Pinpoint the cell where the given text exists, returning its (x, y) midpoint coordinate. 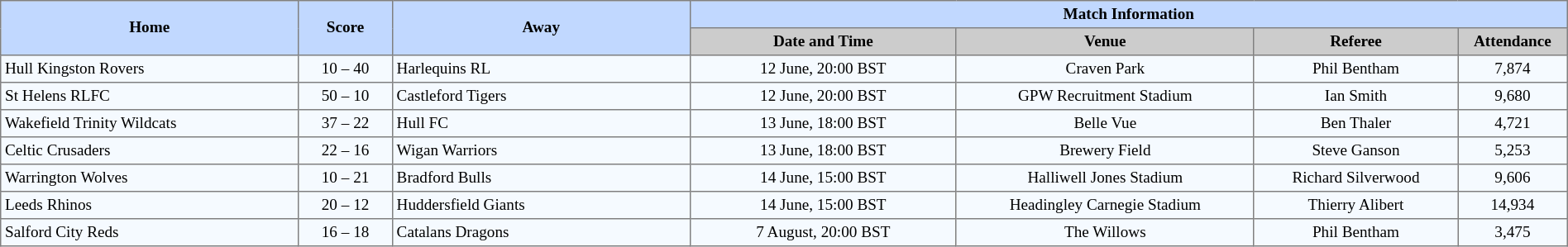
Salford City Reds (150, 233)
Huddersfield Giants (541, 205)
Warrington Wolves (150, 178)
Ben Thaler (1355, 124)
Wakefield Trinity Wildcats (150, 124)
Hull FC (541, 124)
20 – 12 (346, 205)
Wigan Warriors (541, 150)
3,475 (1513, 233)
Hull Kingston Rovers (150, 69)
Castleford Tigers (541, 96)
Brewery Field (1105, 150)
10 – 21 (346, 178)
9,680 (1513, 96)
Thierry Alibert (1355, 205)
Score (346, 28)
Bradford Bulls (541, 178)
Away (541, 28)
Richard Silverwood (1355, 178)
Date and Time (823, 41)
9,606 (1513, 178)
Leeds Rhinos (150, 205)
10 – 40 (346, 69)
GPW Recruitment Stadium (1105, 96)
Belle Vue (1105, 124)
37 – 22 (346, 124)
5,253 (1513, 150)
St Helens RLFC (150, 96)
7 August, 20:00 BST (823, 233)
Harlequins RL (541, 69)
Venue (1105, 41)
Referee (1355, 41)
Celtic Crusaders (150, 150)
Ian Smith (1355, 96)
50 – 10 (346, 96)
22 – 16 (346, 150)
Craven Park (1105, 69)
Home (150, 28)
The Willows (1105, 233)
Headingley Carnegie Stadium (1105, 205)
4,721 (1513, 124)
Halliwell Jones Stadium (1105, 178)
Catalans Dragons (541, 233)
14,934 (1513, 205)
16 – 18 (346, 233)
Attendance (1513, 41)
Steve Ganson (1355, 150)
Match Information (1128, 15)
7,874 (1513, 69)
